Extract the (x, y) coordinate from the center of the cell holding the provided text.  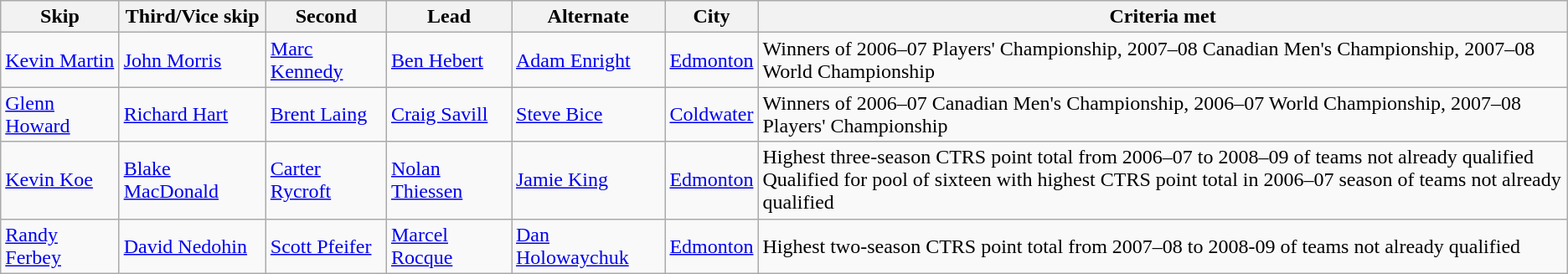
Glenn Howard (60, 114)
Ben Hebert (449, 60)
Second (326, 17)
Winners of 2006–07 Players' Championship, 2007–08 Canadian Men's Championship, 2007–08 World Championship (1163, 60)
Dan Holowaychuk (588, 246)
Coldwater (712, 114)
Craig Savill (449, 114)
David Nedohin (193, 246)
Highest two-season CTRS point total from 2007–08 to 2008-09 of teams not already qualified (1163, 246)
Randy Ferbey (60, 246)
Third/Vice skip (193, 17)
Skip (60, 17)
Kevin Martin (60, 60)
Brent Laing (326, 114)
Alternate (588, 17)
Blake MacDonald (193, 180)
Richard Hart (193, 114)
Marcel Rocque (449, 246)
John Morris (193, 60)
Marc Kennedy (326, 60)
Scott Pfeifer (326, 246)
Winners of 2006–07 Canadian Men's Championship, 2006–07 World Championship, 2007–08 Players' Championship (1163, 114)
Lead (449, 17)
Jamie King (588, 180)
Nolan Thiessen (449, 180)
Kevin Koe (60, 180)
Adam Enright (588, 60)
Criteria met (1163, 17)
City (712, 17)
Steve Bice (588, 114)
Carter Rycroft (326, 180)
